From the cell containing the given text, extract its center point as [X, Y] coordinate. 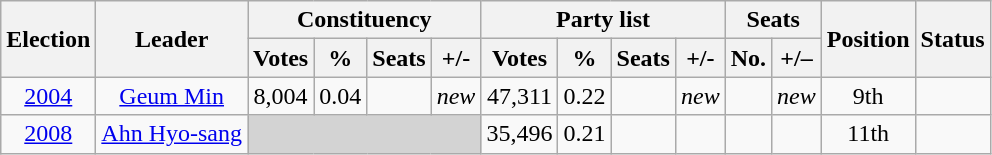
2004 [48, 96]
Status [952, 39]
0.22 [584, 96]
11th [868, 134]
47,311 [520, 96]
Position [868, 39]
Election [48, 39]
Ahn Hyo-sang [172, 134]
+/– [797, 58]
Party list [603, 20]
35,496 [520, 134]
Leader [172, 39]
No. [748, 58]
0.21 [584, 134]
9th [868, 96]
Constituency [364, 20]
Geum Min [172, 96]
2008 [48, 134]
0.04 [340, 96]
8,004 [281, 96]
